Return the (X, Y) coordinate for the center point of the cell that contains the specified text.  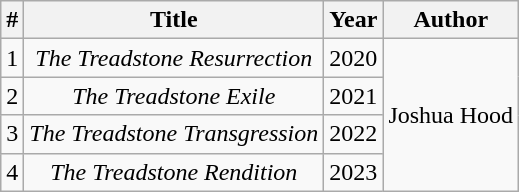
# (12, 20)
The Treadstone Resurrection (174, 58)
2020 (354, 58)
The Treadstone Rendition (174, 172)
2023 (354, 172)
3 (12, 134)
2021 (354, 96)
Joshua Hood (451, 115)
Year (354, 20)
1 (12, 58)
The Treadstone Exile (174, 96)
Title (174, 20)
The Treadstone Transgression (174, 134)
Author (451, 20)
2022 (354, 134)
2 (12, 96)
4 (12, 172)
